From the cell containing the given text, extract its center point as [x, y] coordinate. 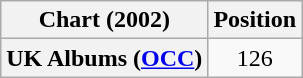
Position [255, 20]
UK Albums (OCC) [104, 58]
126 [255, 58]
Chart (2002) [104, 20]
